For the text-containing cell, return its midpoint in [x, y] coordinate format. 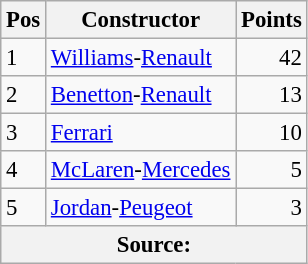
42 [272, 58]
10 [272, 133]
Source: [154, 245]
Williams-Renault [141, 58]
Constructor [141, 20]
Pos [24, 20]
4 [24, 170]
2 [24, 95]
Benetton-Renault [141, 95]
McLaren-Mercedes [141, 170]
Jordan-Peugeot [141, 208]
Points [272, 20]
Ferrari [141, 133]
1 [24, 58]
13 [272, 95]
